Extract the [x, y] coordinate from the center of the cell holding the provided text.  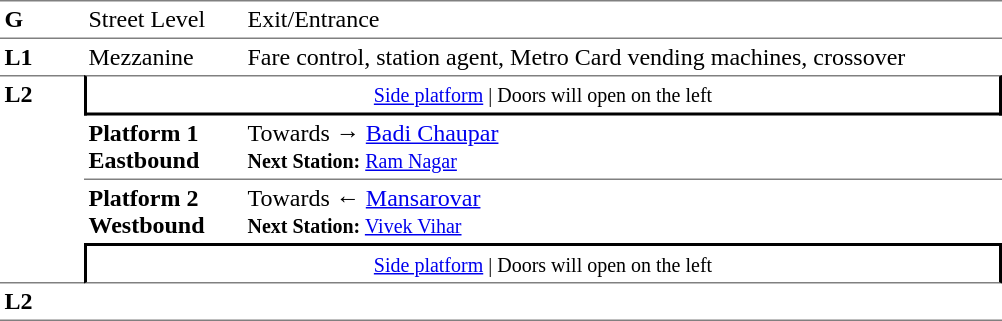
Street Level [164, 20]
Mezzanine [164, 57]
Towards ← MansarovarNext Station: Vivek Vihar [622, 212]
L2 [42, 179]
Platform 1Eastbound [164, 148]
G [42, 20]
L1 [42, 57]
Fare control, station agent, Metro Card vending machines, crossover [622, 57]
Platform 2Westbound [164, 212]
Exit/Entrance [622, 20]
Towards → Badi ChauparNext Station: Ram Nagar [622, 148]
